Output the [x, y] coordinate of the center of the cell containing the given text.  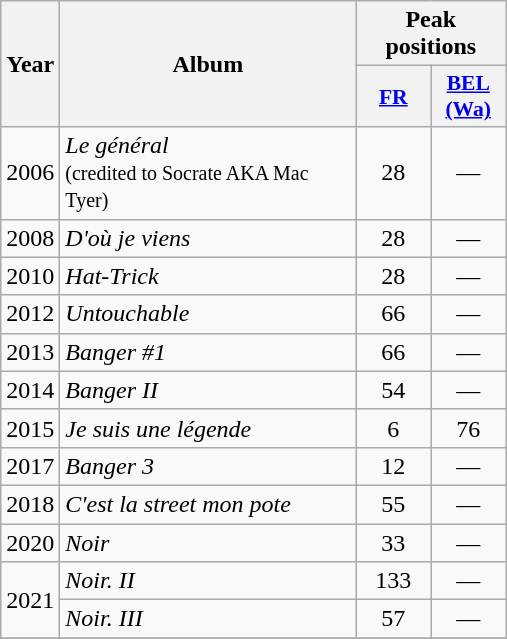
2018 [30, 504]
76 [468, 428]
2010 [30, 276]
Banger II [208, 390]
BEL (Wa) [468, 96]
Je suis une légende [208, 428]
Album [208, 64]
Hat-Trick [208, 276]
6 [394, 428]
2015 [30, 428]
Year [30, 64]
2012 [30, 314]
Banger 3 [208, 466]
Peak positions [431, 34]
Untouchable [208, 314]
D'où je viens [208, 238]
55 [394, 504]
2021 [30, 600]
FR [394, 96]
33 [394, 543]
2020 [30, 543]
Noir. II [208, 581]
Le général(credited to Socrate AKA Mac Tyer) [208, 173]
12 [394, 466]
Noir. III [208, 619]
133 [394, 581]
2017 [30, 466]
2013 [30, 352]
C'est la street mon pote [208, 504]
57 [394, 619]
2014 [30, 390]
2006 [30, 173]
54 [394, 390]
Banger #1 [208, 352]
2008 [30, 238]
Noir [208, 543]
